Scan for the cell matching the given text and deliver its [X, Y] coordinate at center. 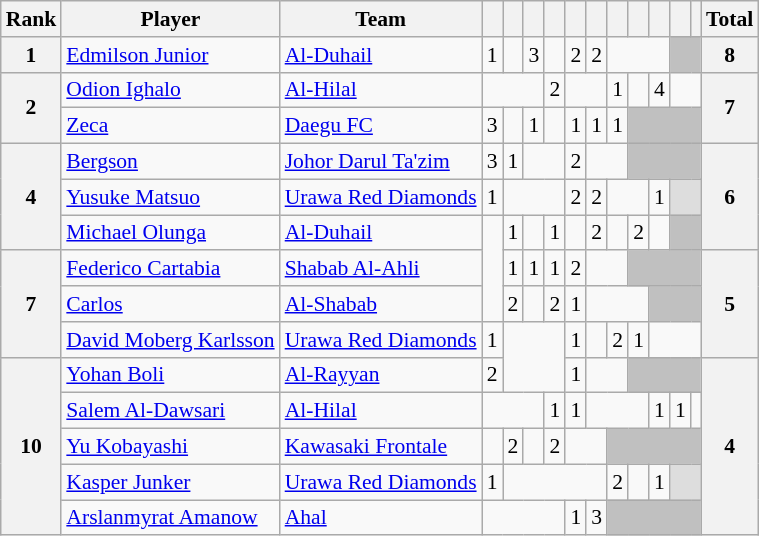
Zeca [170, 126]
Arslanmyrat Amanow [170, 518]
8 [730, 55]
Yohan Boli [170, 375]
10 [32, 446]
Yusuke Matsuo [170, 197]
Kasper Junker [170, 482]
Salem Al-Dawsari [170, 411]
Al-Rayyan [381, 375]
Federico Cartabia [170, 269]
Kawasaki Frontale [381, 447]
Player [170, 19]
Johor Darul Ta'zim [381, 162]
Odion Ighalo [170, 90]
Total [730, 19]
Al-Shabab [381, 304]
Shabab Al-Ahli [381, 269]
Team [381, 19]
Yu Kobayashi [170, 447]
Rank [32, 19]
5 [730, 304]
6 [730, 198]
David Moberg Karlsson [170, 340]
Ahal [381, 518]
Bergson [170, 162]
Edmilson Junior [170, 55]
Michael Olunga [170, 233]
Carlos [170, 304]
Daegu FC [381, 126]
